Detect which cell encompasses the target text, then output its (x, y) center coordinate. 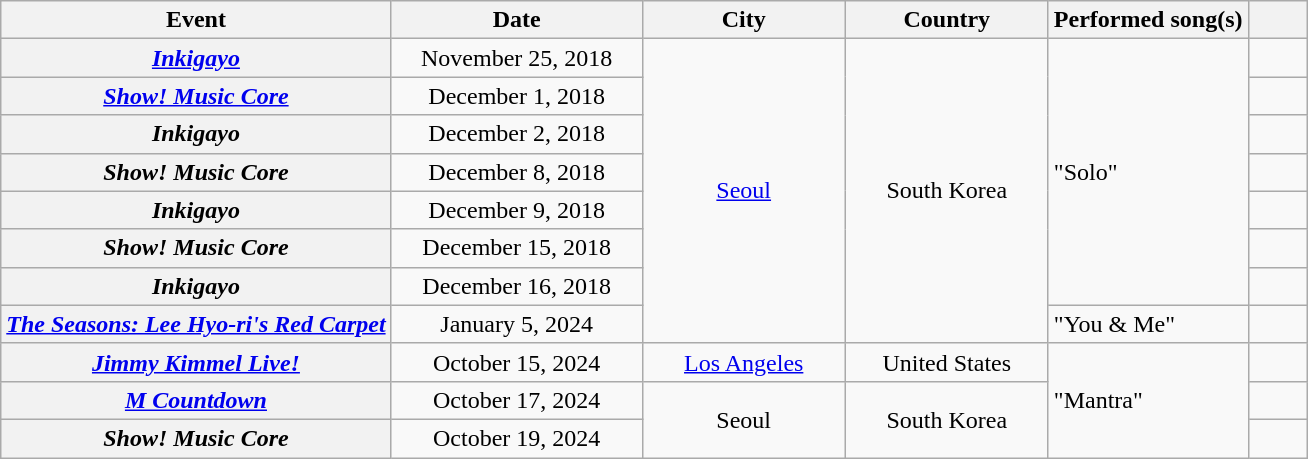
"Mantra" (1148, 400)
Event (196, 20)
City (744, 20)
December 8, 2018 (516, 172)
December 9, 2018 (516, 210)
Los Angeles (744, 362)
The Seasons: Lee Hyo-ri's Red Carpet (196, 324)
Date (516, 20)
December 1, 2018 (516, 96)
October 17, 2024 (516, 400)
December 2, 2018 (516, 134)
"Solo" (1148, 172)
Country (946, 20)
October 19, 2024 (516, 438)
December 16, 2018 (516, 286)
M Countdown (196, 400)
"You & Me" (1148, 324)
October 15, 2024 (516, 362)
December 15, 2018 (516, 248)
United States (946, 362)
November 25, 2018 (516, 58)
January 5, 2024 (516, 324)
Jimmy Kimmel Live! (196, 362)
Performed song(s) (1148, 20)
